Detect which cell encompasses the target text, then output its [x, y] center coordinate. 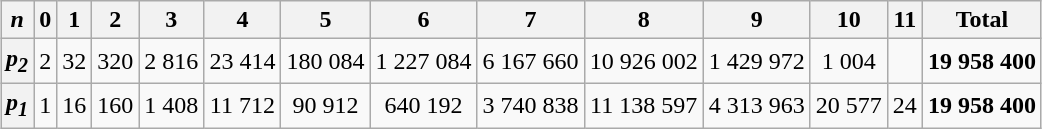
1 429 972 [756, 61]
160 [116, 105]
5 [326, 20]
3 740 838 [530, 105]
90 912 [326, 105]
180 084 [326, 61]
0 [46, 20]
10 926 002 [644, 61]
23 414 [242, 61]
1 408 [172, 105]
3 [172, 20]
4 313 963 [756, 105]
n [18, 20]
32 [74, 61]
1 227 084 [424, 61]
p1 [18, 105]
11 138 597 [644, 105]
6 167 660 [530, 61]
24 [904, 105]
16 [74, 105]
9 [756, 20]
4 [242, 20]
11 [904, 20]
11 712 [242, 105]
7 [530, 20]
1 004 [848, 61]
10 [848, 20]
p2 [18, 61]
Total [982, 20]
8 [644, 20]
640 192 [424, 105]
20 577 [848, 105]
6 [424, 20]
320 [116, 61]
2 816 [172, 61]
